Locate the cell with the specified text and output its (X, Y) center coordinate. 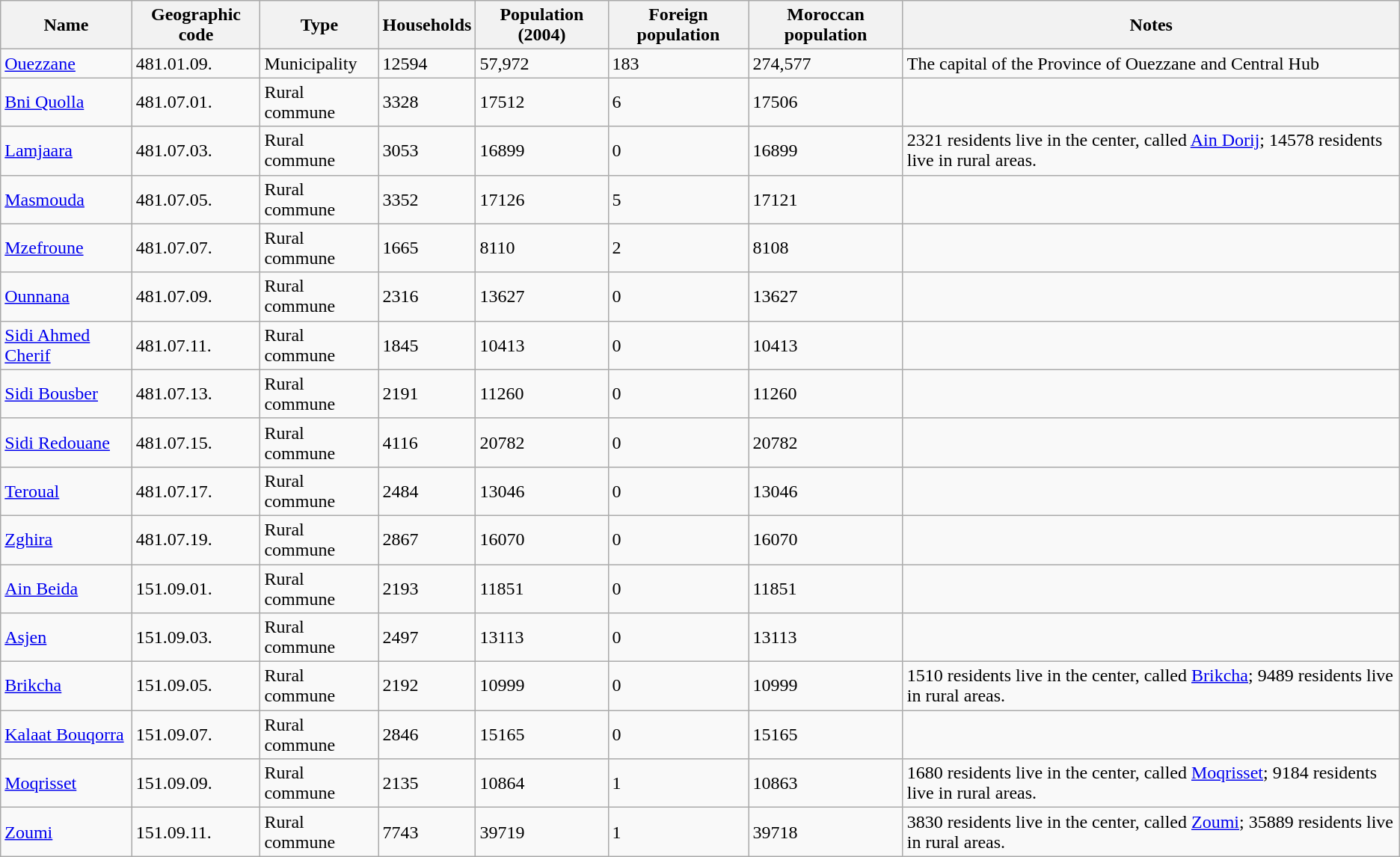
2484 (427, 491)
481.07.09. (196, 296)
8108 (826, 248)
1845 (427, 345)
481.07.01. (196, 102)
3053 (427, 151)
Name (66, 25)
481.01.09. (196, 64)
17506 (826, 102)
1665 (427, 248)
2846 (427, 734)
274,577 (826, 64)
3328 (427, 102)
Bni Quolla (66, 102)
2497 (427, 637)
5 (678, 199)
3352 (427, 199)
Zghira (66, 540)
The capital of the Province of Ouezzane and Central Hub (1151, 64)
4116 (427, 443)
10864 (541, 784)
39719 (541, 832)
Zoumi (66, 832)
2191 (427, 393)
Ouezzane (66, 64)
Mzefroune (66, 248)
481.07.15. (196, 443)
39718 (826, 832)
Asjen (66, 637)
Lamjaara (66, 151)
57,972 (541, 64)
481.07.05. (196, 199)
183 (678, 64)
Masmouda (66, 199)
Moroccan population (826, 25)
151.09.05. (196, 686)
481.07.17. (196, 491)
481.07.13. (196, 393)
151.09.07. (196, 734)
151.09.09. (196, 784)
Brikcha (66, 686)
481.07.11. (196, 345)
Municipality (319, 64)
6 (678, 102)
17126 (541, 199)
Sidi Bousber (66, 393)
Teroual (66, 491)
2135 (427, 784)
17512 (541, 102)
2321 residents live in the center, called Ain Dorij; 14578 residents live in rural areas. (1151, 151)
Sidi Ahmed Cherif (66, 345)
Moqrisset (66, 784)
8110 (541, 248)
10863 (826, 784)
Foreign population (678, 25)
Population (2004) (541, 25)
2867 (427, 540)
Type (319, 25)
12594 (427, 64)
Notes (1151, 25)
Sidi Redouane (66, 443)
1680 residents live in the center, called Moqrisset; 9184 residents live in rural areas. (1151, 784)
2 (678, 248)
7743 (427, 832)
2192 (427, 686)
151.09.01. (196, 588)
481.07.07. (196, 248)
481.07.19. (196, 540)
481.07.03. (196, 151)
Ain Beida (66, 588)
Households (427, 25)
151.09.11. (196, 832)
Geographic code (196, 25)
2316 (427, 296)
Ounnana (66, 296)
17121 (826, 199)
3830 residents live in the center, called Zoumi; 35889 residents live in rural areas. (1151, 832)
151.09.03. (196, 637)
Kalaat Bouqorra (66, 734)
2193 (427, 588)
1510 residents live in the center, called Brikcha; 9489 residents live in rural areas. (1151, 686)
